For the text-containing cell, return its midpoint in (x, y) coordinate format. 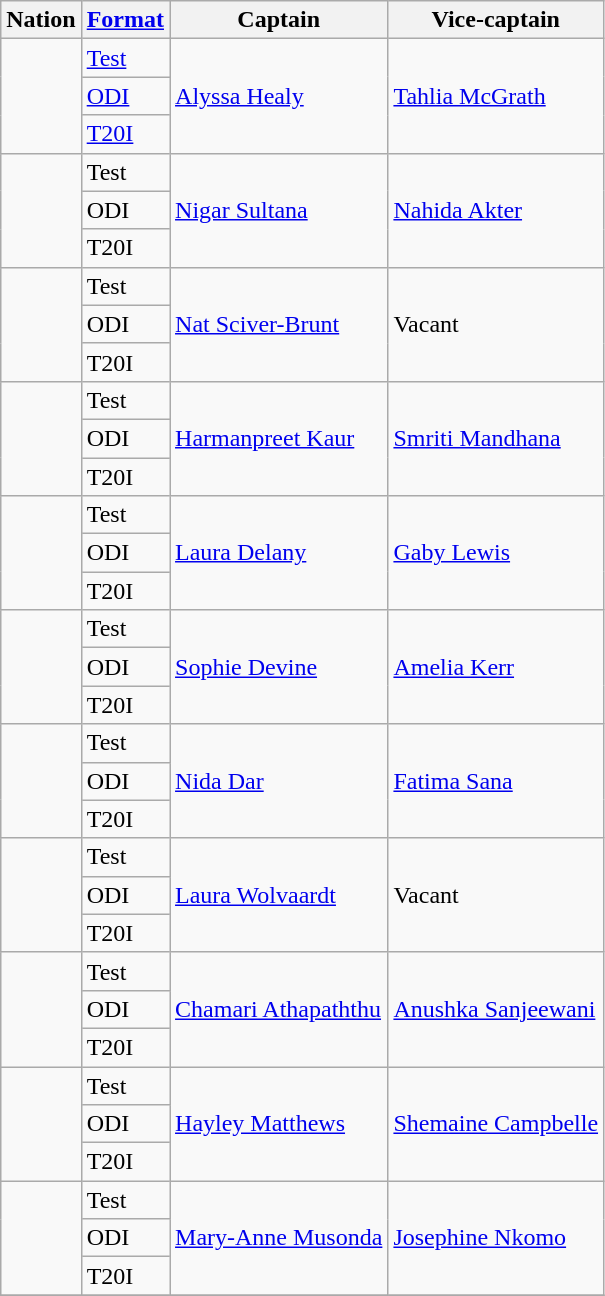
Fatima Sana (496, 781)
Nat Sciver-Brunt (279, 324)
Amelia Kerr (496, 667)
Nation (41, 20)
Anushka Sanjeewani (496, 1009)
Nigar Sultana (279, 210)
Captain (279, 20)
Mary-Anne Musonda (279, 1238)
Gaby Lewis (496, 553)
Hayley Matthews (279, 1123)
Harmanpreet Kaur (279, 438)
Josephine Nkomo (496, 1238)
Nida Dar (279, 781)
Sophie Devine (279, 667)
Vice-captain (496, 20)
Shemaine Campbelle (496, 1123)
Laura Delany (279, 553)
Nahida Akter (496, 210)
Chamari Athapaththu (279, 1009)
Tahlia McGrath (496, 96)
Laura Wolvaardt (279, 895)
Format (125, 20)
Alyssa Healy (279, 96)
Smriti Mandhana (496, 438)
